Extract the [x, y] coordinate from the center of the cell holding the provided text.  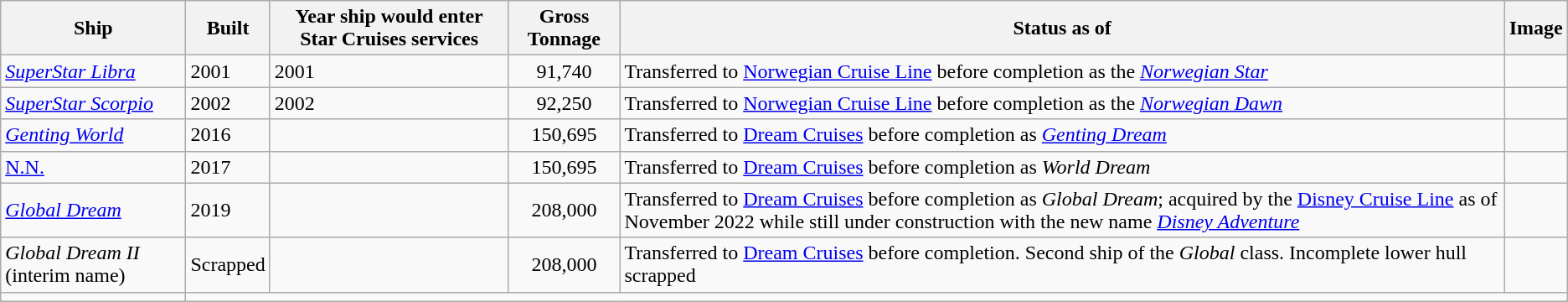
Transferred to Dream Cruises before completion as World Dream [1062, 167]
SuperStar Scorpio [94, 103]
Global Dream II (interim name) [94, 265]
Transferred to Norwegian Cruise Line before completion as the Norwegian Star [1062, 71]
Transferred to Norwegian Cruise Line before completion as the Norwegian Dawn [1062, 103]
Year ship would enter Star Cruises services [389, 29]
Scrapped [228, 265]
2019 [228, 210]
Gross Tonnage [565, 29]
N.N. [94, 167]
2017 [228, 167]
Transferred to Dream Cruises before completion. Second ship of the Global class. Incomplete lower hull scrapped [1062, 265]
92,250 [565, 103]
Status as of [1062, 29]
2016 [228, 135]
SuperStar Libra [94, 71]
Global Dream [94, 210]
Ship [94, 29]
91,740 [565, 71]
Transferred to Dream Cruises before completion as Genting Dream [1062, 135]
Image [1536, 29]
Genting World [94, 135]
Built [228, 29]
